Determine the (x, y) coordinate at the center of the cell enclosing the given text.  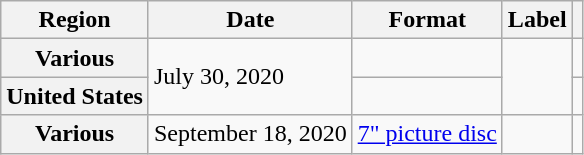
Label (537, 20)
July 30, 2020 (250, 77)
Date (250, 20)
7" picture disc (427, 134)
Region (75, 20)
United States (75, 96)
Format (427, 20)
September 18, 2020 (250, 134)
